Pinpoint the cell where the given text exists, returning its [x, y] midpoint coordinate. 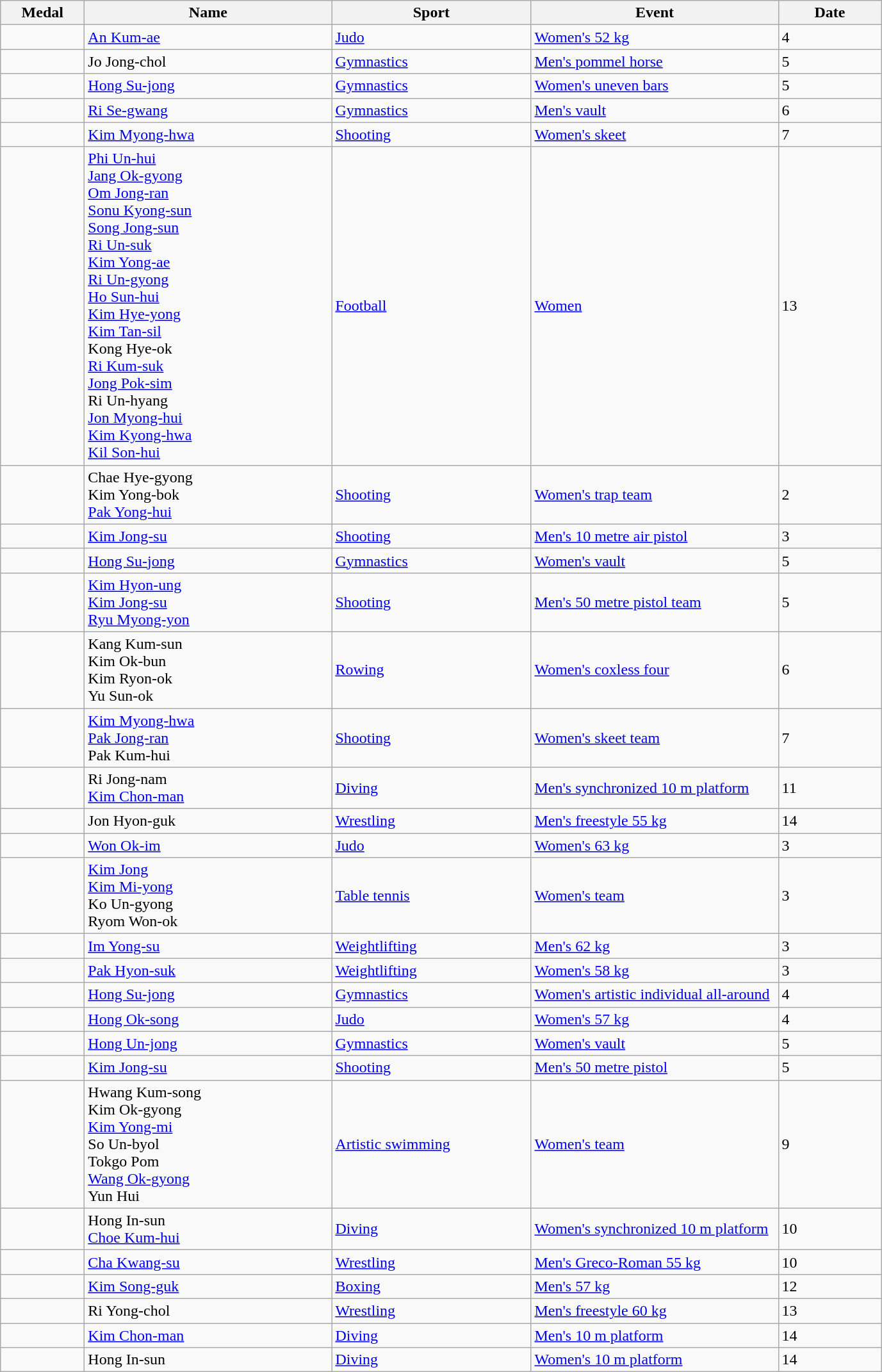
Sport [432, 13]
9 [830, 1144]
An Kum-ae [208, 37]
Women's uneven bars [655, 86]
Table tennis [432, 895]
Ri Se-gwang [208, 110]
Won Ok-im [208, 845]
Im Yong-su [208, 946]
Kim JongKim Mi-yongKo Un-gyongRyom Won-ok [208, 895]
Men's 50 metre pistol [655, 1068]
Hwang Kum-songKim Ok-gyongKim Yong-miSo Un-byolTokgo PomWang Ok-gyongYun Hui [208, 1144]
Men's 57 kg [655, 1286]
Hong In-sun [208, 1360]
Women's artistic individual all-around [655, 995]
Kang Kum-sunKim Ok-bunKim Ryon-okYu Sun-ok [208, 670]
Women's 63 kg [655, 845]
Medal [42, 13]
Men's pommel horse [655, 61]
Kim Myong-hwa [208, 135]
Men's Greco-Roman 55 kg [655, 1262]
Boxing [432, 1286]
Men's vault [655, 110]
Cha Kwang-su [208, 1262]
Kim Myong-hwaPak Jong-ranPak Kum-hui [208, 738]
2 [830, 494]
Date [830, 13]
Men's 50 metre pistol team [655, 602]
Hong Ok-song [208, 1019]
Jon Hyon-guk [208, 821]
Men's freestyle 55 kg [655, 821]
Football [432, 306]
Women's skeet [655, 135]
Women [655, 306]
Women's trap team [655, 494]
Ri Jong-namKim Chon-man [208, 788]
Women's 10 m platform [655, 1360]
11 [830, 788]
Men's freestyle 60 kg [655, 1311]
Hong In-sunChoe Kum-hui [208, 1229]
Men's 10 metre air pistol [655, 536]
Kim Hyon-ungKim Jong-suRyu Myong-yon [208, 602]
Men's synchronized 10 m platform [655, 788]
Rowing [432, 670]
Women's 57 kg [655, 1019]
Name [208, 13]
Event [655, 13]
Women's skeet team [655, 738]
Hong Un-jong [208, 1043]
Artistic swimming [432, 1144]
Women's 58 kg [655, 970]
Women's 52 kg [655, 37]
Jo Jong-chol [208, 61]
Women's synchronized 10 m platform [655, 1229]
12 [830, 1286]
Men's 62 kg [655, 946]
Kim Chon-man [208, 1335]
Kim Song-guk [208, 1286]
Ri Yong-chol [208, 1311]
Men's 10 m platform [655, 1335]
Pak Hyon-suk [208, 970]
Women's coxless four [655, 670]
Chae Hye-gyongKim Yong-bokPak Yong-hui [208, 494]
